Provide the (X, Y) coordinate of the cell's center where the given text is located.  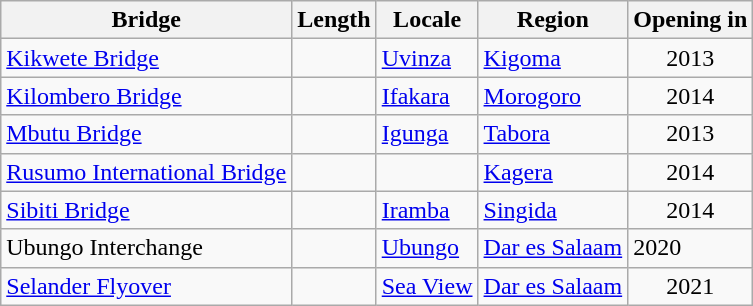
Opening in (690, 20)
Ifakara (427, 96)
Tabora (553, 134)
Ubungo Interchange (146, 248)
Sea View (427, 286)
Region (553, 20)
Rusumo International Bridge (146, 172)
Iramba (427, 210)
Uvinza (427, 58)
Locale (427, 20)
Morogoro (553, 96)
2020 (690, 248)
Selander Flyover (146, 286)
Kikwete Bridge (146, 58)
Ubungo (427, 248)
Igunga (427, 134)
Bridge (146, 20)
Mbutu Bridge (146, 134)
Kagera (553, 172)
Singida (553, 210)
2021 (690, 286)
Kilombero Bridge (146, 96)
Sibiti Bridge (146, 210)
Length (334, 20)
Kigoma (553, 58)
